From the cell containing the given text, extract its center point as (x, y) coordinate. 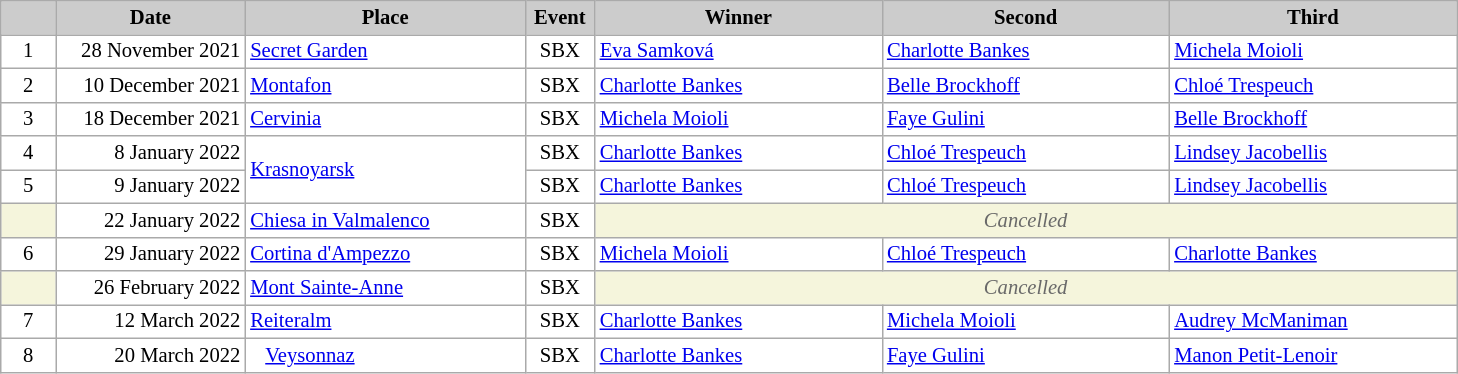
Event (560, 17)
1 (28, 51)
Montafon (385, 85)
Place (385, 17)
8 (28, 355)
Cortina d'Ampezzo (385, 254)
22 January 2022 (151, 220)
12 March 2022 (151, 321)
6 (28, 254)
Third (1312, 17)
Chiesa in Valmalenco (385, 220)
Secret Garden (385, 51)
Eva Samková (738, 51)
Second (1026, 17)
29 January 2022 (151, 254)
9 January 2022 (151, 186)
20 March 2022 (151, 355)
Mont Sainte-Anne (385, 287)
4 (28, 153)
2 (28, 85)
10 December 2021 (151, 85)
7 (28, 321)
Winner (738, 17)
Date (151, 17)
Krasnoyarsk (385, 170)
Manon Petit-Lenoir (1312, 355)
5 (28, 186)
26 February 2022 (151, 287)
Reiteralm (385, 321)
28 November 2021 (151, 51)
Cervinia (385, 119)
18 December 2021 (151, 119)
Veysonnaz (385, 355)
3 (28, 119)
Audrey McManiman (1312, 321)
8 January 2022 (151, 153)
